Determine the [x, y] coordinate at the center of the cell enclosing the given text.  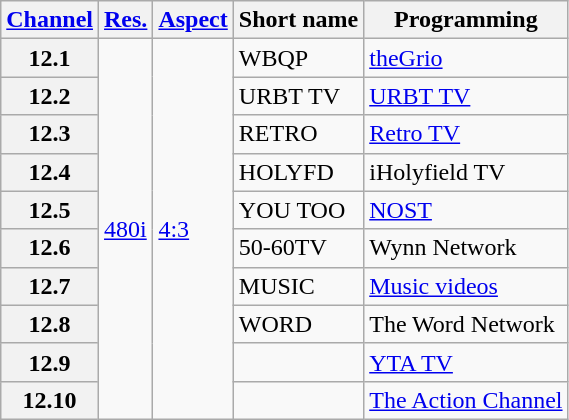
theGrio [466, 58]
HOLYFD [298, 172]
Short name [298, 20]
NOST [466, 210]
12.2 [50, 96]
12.9 [50, 362]
12.5 [50, 210]
YTA TV [466, 362]
12.8 [50, 324]
WBQP [298, 58]
12.1 [50, 58]
12.6 [50, 248]
MUSIC [298, 286]
Wynn Network [466, 248]
480i [126, 230]
Channel [50, 20]
Aspect [193, 20]
Music videos [466, 286]
12.10 [50, 400]
The Word Network [466, 324]
50-60TV [298, 248]
RETRO [298, 134]
YOU TOO [298, 210]
WORD [298, 324]
iHolyfield TV [466, 172]
Programming [466, 20]
Retro TV [466, 134]
Res. [126, 20]
12.7 [50, 286]
4:3 [193, 230]
The Action Channel [466, 400]
12.3 [50, 134]
12.4 [50, 172]
